Pinpoint the cell where the given text exists, returning its [x, y] midpoint coordinate. 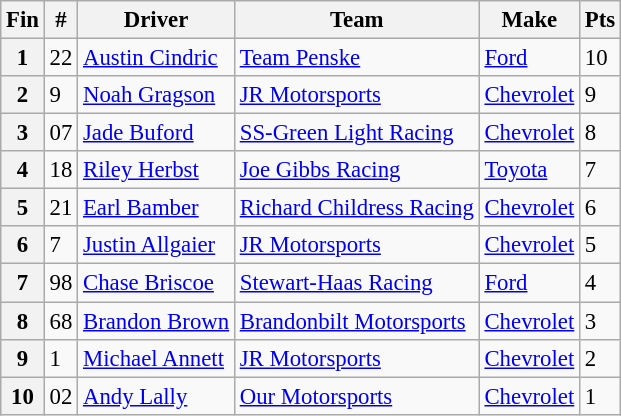
Chase Briscoe [156, 283]
Noah Gragson [156, 95]
21 [60, 208]
Team Penske [356, 58]
Stewart-Haas Racing [356, 283]
Fin [23, 20]
Our Motorsports [356, 396]
22 [60, 58]
Earl Bamber [156, 208]
02 [60, 396]
Joe Gibbs Racing [356, 170]
Jade Buford [156, 133]
Andy Lally [156, 396]
Brandonbilt Motorsports [356, 321]
Riley Herbst [156, 170]
Brandon Brown [156, 321]
Austin Cindric [156, 58]
Team [356, 20]
98 [60, 283]
18 [60, 170]
Justin Allgaier [156, 245]
Driver [156, 20]
Pts [600, 20]
Richard Childress Racing [356, 208]
Toyota [529, 170]
# [60, 20]
07 [60, 133]
68 [60, 321]
Make [529, 20]
Michael Annett [156, 358]
SS-Green Light Racing [356, 133]
